Identify which cell holds the provided text, then report its [X, Y] central coordinate. 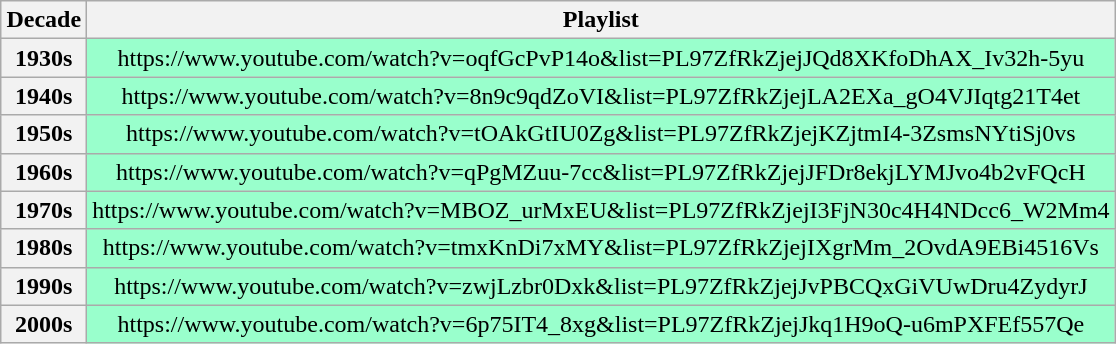
1950s [44, 134]
https://www.youtube.com/watch?v=MBOZ_urMxEU&list=PL97ZfRkZjejI3FjN30c4H4NDcc6_W2Mm4 [601, 210]
https://www.youtube.com/watch?v=tmxKnDi7xMY&list=PL97ZfRkZjejIXgrMm_2OvdA9EBi4516Vs [601, 248]
https://www.youtube.com/watch?v=zwjLzbr0Dxk&list=PL97ZfRkZjejJvPBCQxGiVUwDru4ZydyrJ [601, 286]
1940s [44, 96]
https://www.youtube.com/watch?v=6p75IT4_8xg&list=PL97ZfRkZjejJkq1H9oQ-u6mPXFEf557Qe [601, 324]
1990s [44, 286]
1930s [44, 58]
1960s [44, 172]
https://www.youtube.com/watch?v=tOAkGtIU0Zg&list=PL97ZfRkZjejKZjtmI4-3ZsmsNYtiSj0vs [601, 134]
2000s [44, 324]
1980s [44, 248]
Playlist [601, 20]
1970s [44, 210]
https://www.youtube.com/watch?v=qPgMZuu-7cc&list=PL97ZfRkZjejJFDr8ekjLYMJvo4b2vFQcH [601, 172]
https://www.youtube.com/watch?v=oqfGcPvP14o&list=PL97ZfRkZjejJQd8XKfoDhAX_Iv32h-5yu [601, 58]
Decade [44, 20]
https://www.youtube.com/watch?v=8n9c9qdZoVI&list=PL97ZfRkZjejLA2EXa_gO4VJIqtg21T4et [601, 96]
